Capture the cell that displays the provided text and extract its [x, y] central coordinate. 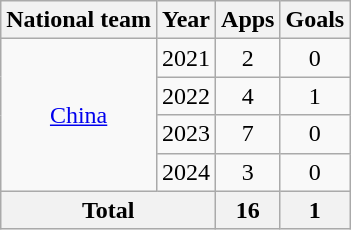
Apps [248, 20]
China [79, 115]
2022 [186, 96]
16 [248, 210]
4 [248, 96]
2 [248, 58]
2023 [186, 134]
National team [79, 20]
3 [248, 172]
Goals [315, 20]
Year [186, 20]
7 [248, 134]
2024 [186, 172]
2021 [186, 58]
Total [108, 210]
